Return [X, Y] of the center of cell containing provided text 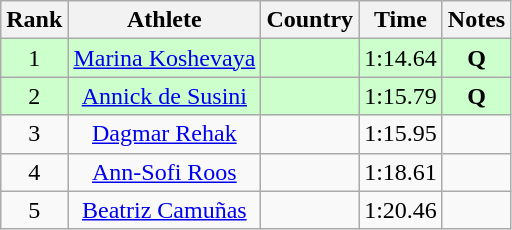
Ann-Sofi Roos [164, 172]
Athlete [164, 20]
1:15.79 [401, 96]
Beatriz Camuñas [164, 210]
Annick de Susini [164, 96]
1:18.61 [401, 172]
5 [34, 210]
1:20.46 [401, 210]
1 [34, 58]
1:14.64 [401, 58]
1:15.95 [401, 134]
Time [401, 20]
Rank [34, 20]
2 [34, 96]
Marina Koshevaya [164, 58]
3 [34, 134]
4 [34, 172]
Country [310, 20]
Dagmar Rehak [164, 134]
Notes [476, 20]
